Locate the cell with the specified text and output its (X, Y) center coordinate. 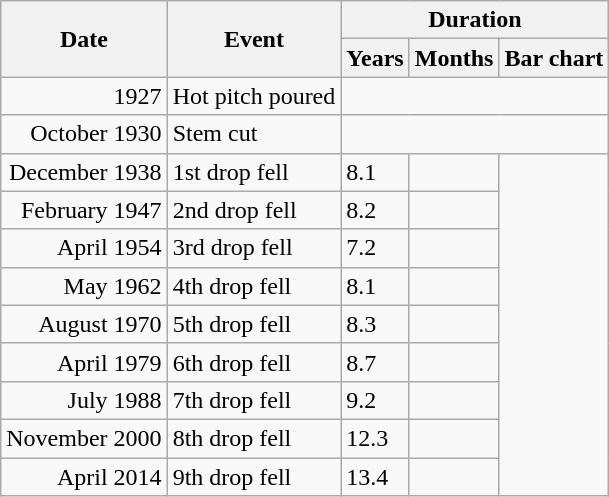
November 2000 (84, 438)
Months (454, 58)
April 1979 (84, 362)
1st drop fell (254, 172)
Years (375, 58)
April 1954 (84, 248)
May 1962 (84, 286)
July 1988 (84, 400)
Stem cut (254, 134)
December 1938 (84, 172)
Event (254, 39)
7th drop fell (254, 400)
Date (84, 39)
3rd drop fell (254, 248)
8.3 (375, 324)
9th drop fell (254, 477)
April 2014 (84, 477)
13.4 (375, 477)
Bar chart (554, 58)
2nd drop fell (254, 210)
August 1970 (84, 324)
8th drop fell (254, 438)
12.3 (375, 438)
February 1947 (84, 210)
October 1930 (84, 134)
5th drop fell (254, 324)
1927 (84, 96)
8.2 (375, 210)
Duration (475, 20)
9.2 (375, 400)
4th drop fell (254, 286)
6th drop fell (254, 362)
8.7 (375, 362)
Hot pitch poured (254, 96)
7.2 (375, 248)
